Detect which cell encompasses the target text, then output its (x, y) center coordinate. 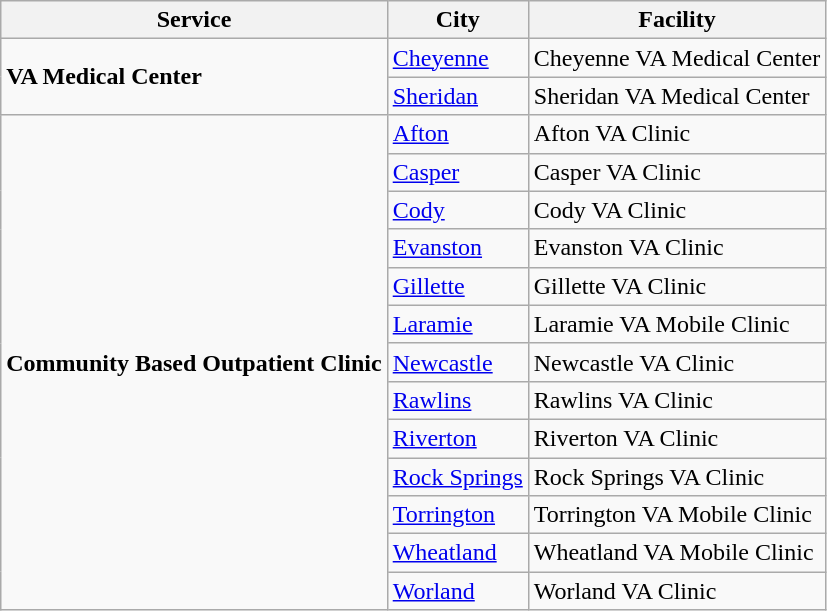
Afton (458, 134)
Afton VA Clinic (676, 134)
Evanston (458, 248)
Cheyenne (458, 58)
Sheridan (458, 96)
VA Medical Center (194, 77)
Rawlins (458, 400)
Torrington (458, 515)
Cody VA Clinic (676, 210)
Gillette VA Clinic (676, 286)
Newcastle (458, 362)
Service (194, 20)
Cody (458, 210)
Riverton (458, 438)
Torrington VA Mobile Clinic (676, 515)
Riverton VA Clinic (676, 438)
Casper (458, 172)
Rawlins VA Clinic (676, 400)
Rock Springs (458, 477)
Wheatland VA Mobile Clinic (676, 553)
Facility (676, 20)
Sheridan VA Medical Center (676, 96)
Rock Springs VA Clinic (676, 477)
Gillette (458, 286)
Worland (458, 591)
Casper VA Clinic (676, 172)
City (458, 20)
Community Based Outpatient Clinic (194, 362)
Cheyenne VA Medical Center (676, 58)
Laramie (458, 324)
Newcastle VA Clinic (676, 362)
Laramie VA Mobile Clinic (676, 324)
Evanston VA Clinic (676, 248)
Wheatland (458, 553)
Worland VA Clinic (676, 591)
